Provide the (x, y) coordinate of the cell's center where the given text is located.  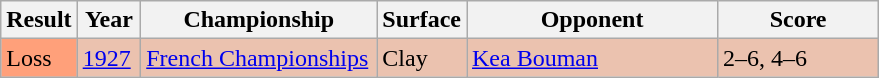
Year (109, 20)
Score (798, 20)
Surface (422, 20)
Championship (259, 20)
2–6, 4–6 (798, 58)
1927 (109, 58)
Result (39, 20)
Clay (422, 58)
Kea Bouman (592, 58)
Loss (39, 58)
French Championships (259, 58)
Opponent (592, 20)
